Detect which cell encompasses the target text, then output its (X, Y) center coordinate. 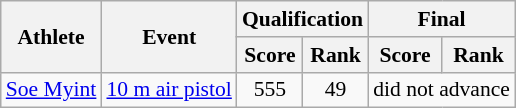
Event (168, 36)
Athlete (52, 36)
Qualification (302, 19)
Soe Myint (52, 90)
Final (442, 19)
did not advance (442, 90)
10 m air pistol (168, 90)
49 (336, 90)
555 (270, 90)
